Extract the (X, Y) coordinate from the center of the cell holding the provided text.  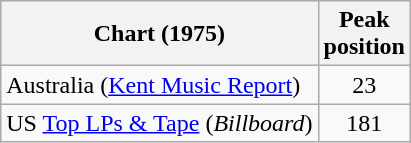
Chart (1975) (160, 34)
23 (364, 85)
Peakposition (364, 34)
US Top LPs & Tape (Billboard) (160, 123)
181 (364, 123)
Australia (Kent Music Report) (160, 85)
